Provide the (X, Y) coordinate of the cell's center where the given text is located.  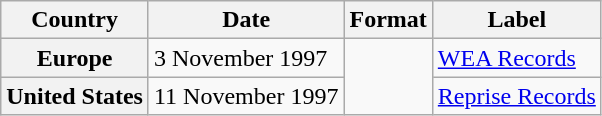
Europe (75, 58)
WEA Records (516, 58)
11 November 1997 (246, 96)
Country (75, 20)
Reprise Records (516, 96)
Label (516, 20)
Format (388, 20)
3 November 1997 (246, 58)
United States (75, 96)
Date (246, 20)
